From the cell containing the given text, extract its center point as [x, y] coordinate. 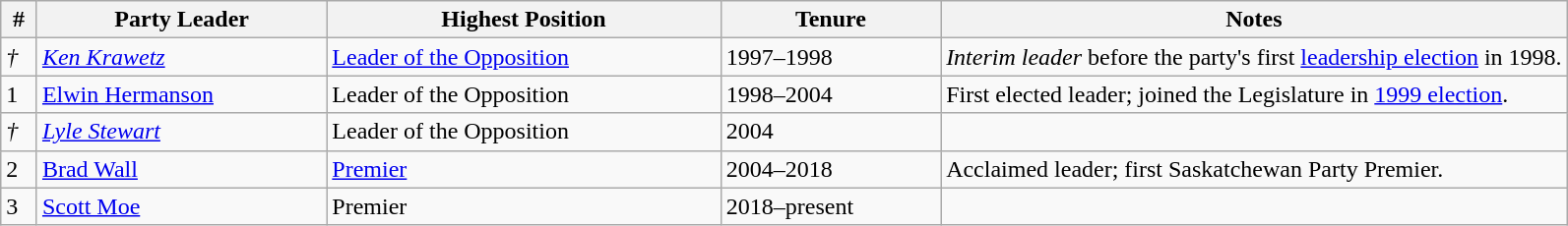
Lyle Stewart [181, 132]
Notes [1254, 20]
First elected leader; joined the Legislature in 1999 election. [1254, 94]
Brad Wall [181, 169]
1997–1998 [831, 57]
2004 [831, 132]
Interim leader before the party's first leadership election in 1998. [1254, 57]
2004–2018 [831, 169]
Highest Position [524, 20]
1998–2004 [831, 94]
Ken Krawetz [181, 57]
Elwin Hermanson [181, 94]
Party Leader [181, 20]
Scott Moe [181, 206]
2018–present [831, 206]
3 [20, 206]
Acclaimed leader; first Saskatchewan Party Premier. [1254, 169]
Tenure [831, 20]
2 [20, 169]
# [20, 20]
1 [20, 94]
